Detect which cell encompasses the target text, then output its (X, Y) center coordinate. 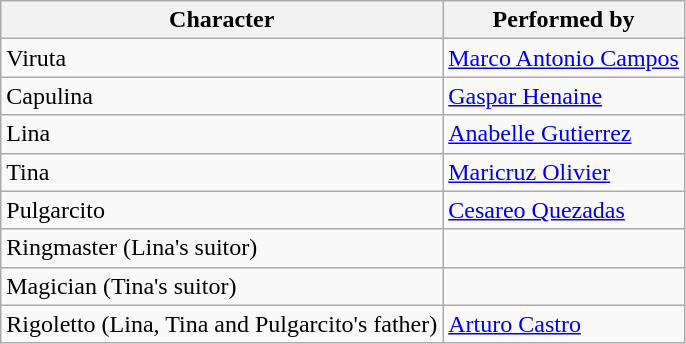
Marco Antonio Campos (564, 58)
Capulina (222, 96)
Cesareo Quezadas (564, 210)
Viruta (222, 58)
Tina (222, 172)
Magician (Tina's suitor) (222, 286)
Character (222, 20)
Anabelle Gutierrez (564, 134)
Maricruz Olivier (564, 172)
Ringmaster (Lina's suitor) (222, 248)
Rigoletto (Lina, Tina and Pulgarcito's father) (222, 324)
Gaspar Henaine (564, 96)
Pulgarcito (222, 210)
Performed by (564, 20)
Arturo Castro (564, 324)
Lina (222, 134)
